Search for the cell housing the specified text and yield its (x, y) center coordinate. 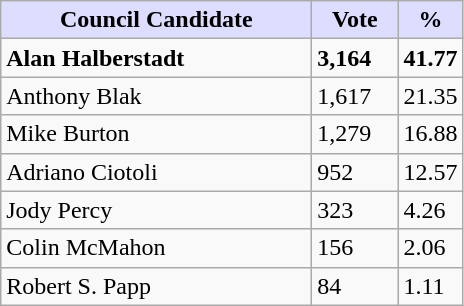
1,279 (355, 134)
Adriano Ciotoli (156, 172)
Anthony Blak (156, 96)
Robert S. Papp (156, 286)
3,164 (355, 58)
84 (355, 286)
21.35 (430, 96)
Mike Burton (156, 134)
952 (355, 172)
Alan Halberstadt (156, 58)
323 (355, 210)
2.06 (430, 248)
12.57 (430, 172)
156 (355, 248)
1,617 (355, 96)
4.26 (430, 210)
16.88 (430, 134)
Jody Percy (156, 210)
Colin McMahon (156, 248)
41.77 (430, 58)
Council Candidate (156, 20)
% (430, 20)
Vote (355, 20)
1.11 (430, 286)
